Pinpoint the cell where the given text exists, returning its (X, Y) midpoint coordinate. 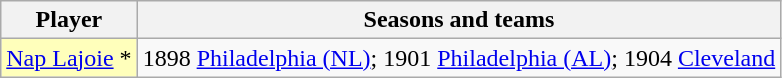
Nap Lajoie * (69, 58)
Player (69, 20)
Seasons and teams (459, 20)
1898 Philadelphia (NL); 1901 Philadelphia (AL); 1904 Cleveland (459, 58)
